Return [x, y] of the center of cell containing provided text 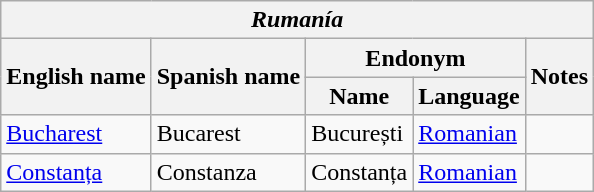
Constanza [228, 172]
Rumanía [298, 20]
Language [469, 96]
Name [360, 96]
Bucharest [76, 134]
Spanish name [228, 77]
Notes [559, 77]
English name [76, 77]
București [360, 134]
Bucarest [228, 134]
Endonym [416, 58]
